From the cell containing the given text, extract its center point as [x, y] coordinate. 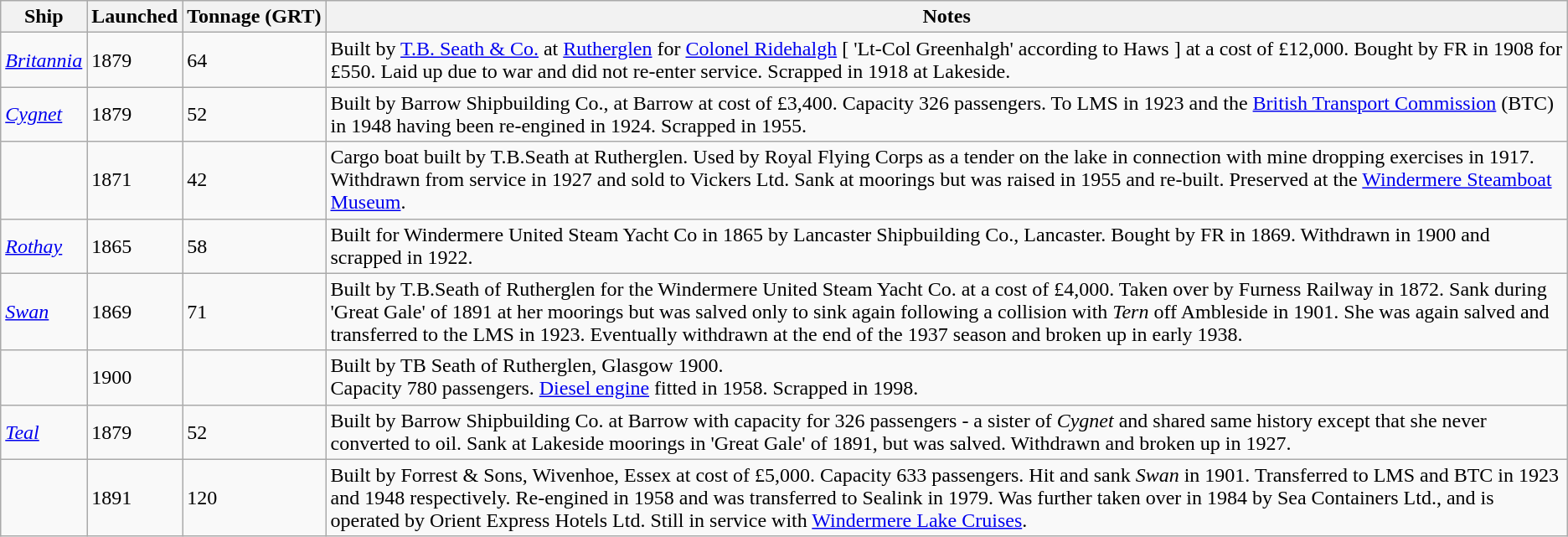
Swan [44, 312]
58 [255, 246]
120 [255, 498]
Tonnage (GRT) [255, 17]
Launched [135, 17]
1865 [135, 246]
Built by TB Seath of Rutherglen, Glasgow 1900.Capacity 780 passengers. Diesel engine fitted in 1958. Scrapped in 1998. [946, 377]
42 [255, 180]
Teal [44, 432]
Notes [946, 17]
Ship [44, 17]
1869 [135, 312]
Cygnet [44, 114]
Rothay [44, 246]
Britannia [44, 60]
1900 [135, 377]
1871 [135, 180]
1891 [135, 498]
64 [255, 60]
71 [255, 312]
